From the cell containing the given text, extract its center point as [x, y] coordinate. 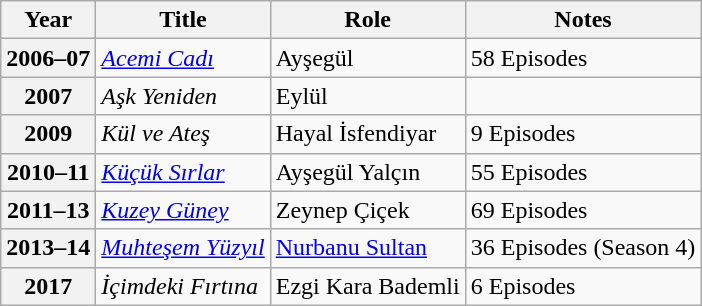
Title [183, 20]
Acemi Cadı [183, 58]
2009 [48, 134]
Role [368, 20]
Eylül [368, 96]
55 Episodes [583, 172]
Aşk Yeniden [183, 96]
Hayal İsfendiyar [368, 134]
Zeynep Çiçek [368, 210]
58 Episodes [583, 58]
2007 [48, 96]
69 Episodes [583, 210]
2013–14 [48, 248]
Year [48, 20]
2006–07 [48, 58]
Kuzey Güney [183, 210]
9 Episodes [583, 134]
Kül ve Ateş [183, 134]
Ezgi Kara Bademli [368, 286]
Notes [583, 20]
Nurbanu Sultan [368, 248]
2010–11 [48, 172]
2011–13 [48, 210]
Ayşegül [368, 58]
Ayşegül Yalçın [368, 172]
36 Episodes (Season 4) [583, 248]
İçimdeki Fırtına [183, 286]
Küçük Sırlar [183, 172]
Muhteşem Yüzyıl [183, 248]
2017 [48, 286]
6 Episodes [583, 286]
